Determine the (x, y) coordinate at the center of the cell enclosing the given text.  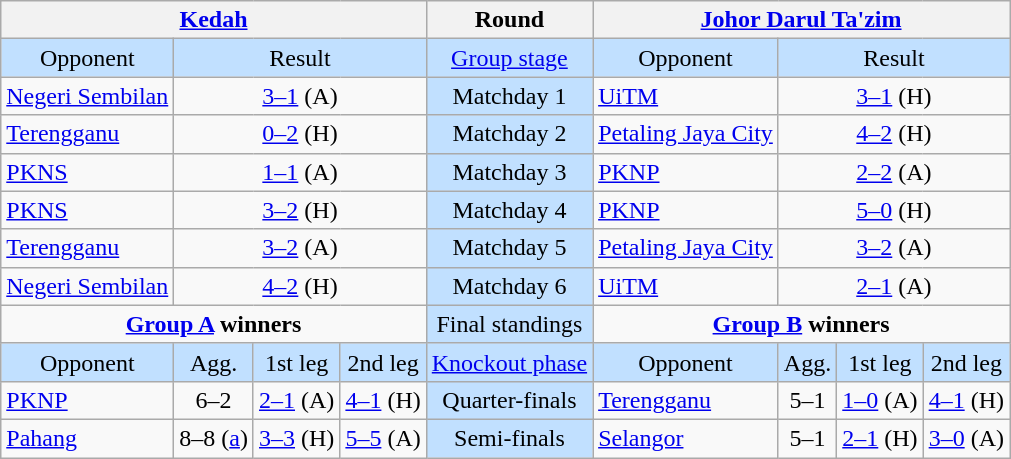
3–2 (H) (300, 210)
Matchday 3 (509, 172)
5–5 (A) (383, 438)
Round (509, 20)
Selangor (686, 438)
Matchday 4 (509, 210)
6–2 (214, 400)
5–0 (H) (894, 210)
Johor Darul Ta'zim (802, 20)
Quarter-finals (509, 400)
2–2 (A) (894, 172)
1–1 (A) (300, 172)
8–8 (a) (214, 438)
Group B winners (802, 324)
Knockout phase (509, 362)
Kedah (214, 20)
0–2 (H) (300, 134)
Pahang (88, 438)
3–0 (A) (966, 438)
3–3 (H) (296, 438)
2–1 (H) (880, 438)
Matchday 6 (509, 286)
Matchday 5 (509, 248)
Group stage (509, 58)
Semi-finals (509, 438)
3–1 (H) (894, 96)
Group A winners (214, 324)
3–1 (A) (300, 96)
Final standings (509, 324)
Matchday 2 (509, 134)
1–0 (A) (880, 400)
Matchday 1 (509, 96)
